Output the [x, y] coordinate of the center of the cell containing the given text.  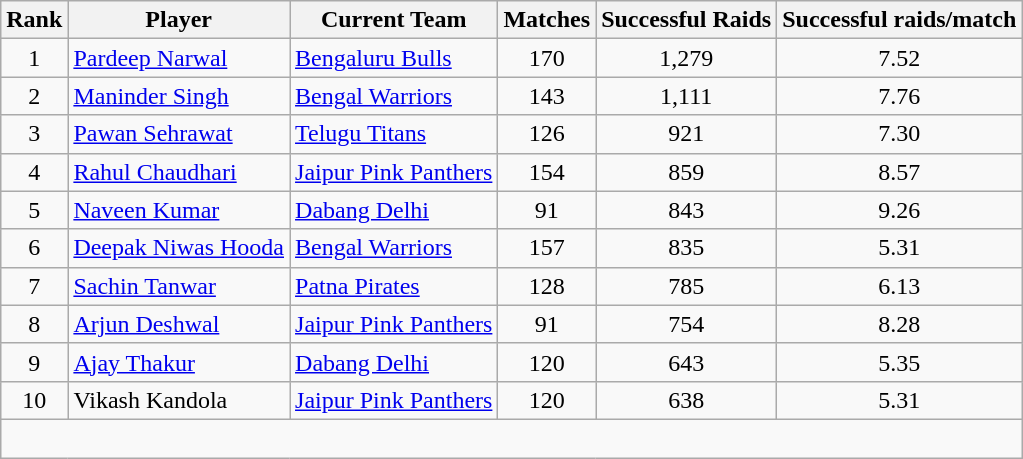
5 [34, 210]
9.26 [900, 210]
Successful Raids [686, 20]
Bengaluru Bulls [394, 58]
Successful raids/match [900, 20]
6.13 [900, 286]
170 [547, 58]
643 [686, 362]
Arjun Deshwal [179, 324]
8 [34, 324]
5.35 [900, 362]
Rank [34, 20]
2 [34, 96]
8.28 [900, 324]
638 [686, 400]
154 [547, 172]
7 [34, 286]
754 [686, 324]
785 [686, 286]
Naveen Kumar [179, 210]
Matches [547, 20]
4 [34, 172]
10 [34, 400]
9 [34, 362]
Telugu Titans [394, 134]
Pardeep Narwal [179, 58]
Maninder Singh [179, 96]
859 [686, 172]
7.52 [900, 58]
143 [547, 96]
1,279 [686, 58]
7.30 [900, 134]
126 [547, 134]
Sachin Tanwar [179, 286]
Player [179, 20]
Ajay Thakur [179, 362]
Vikash Kandola [179, 400]
Current Team [394, 20]
128 [547, 286]
Pawan Sehrawat [179, 134]
8.57 [900, 172]
921 [686, 134]
Patna Pirates [394, 286]
Rahul Chaudhari [179, 172]
157 [547, 248]
3 [34, 134]
Deepak Niwas Hooda [179, 248]
835 [686, 248]
1,111 [686, 96]
1 [34, 58]
6 [34, 248]
843 [686, 210]
7.76 [900, 96]
